Identify which cell holds the provided text, then report its [X, Y] central coordinate. 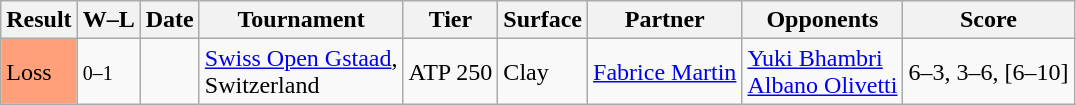
Swiss Open Gstaad, Switzerland [301, 72]
Result [39, 20]
Fabrice Martin [665, 72]
Surface [543, 20]
Yuki Bhambri Albano Olivetti [822, 72]
Tournament [301, 20]
W–L [108, 20]
Opponents [822, 20]
Date [170, 20]
Tier [450, 20]
Score [988, 20]
Partner [665, 20]
0–1 [108, 72]
ATP 250 [450, 72]
6–3, 3–6, [6–10] [988, 72]
Clay [543, 72]
Loss [39, 72]
